Scan for the cell matching the given text and deliver its [x, y] coordinate at center. 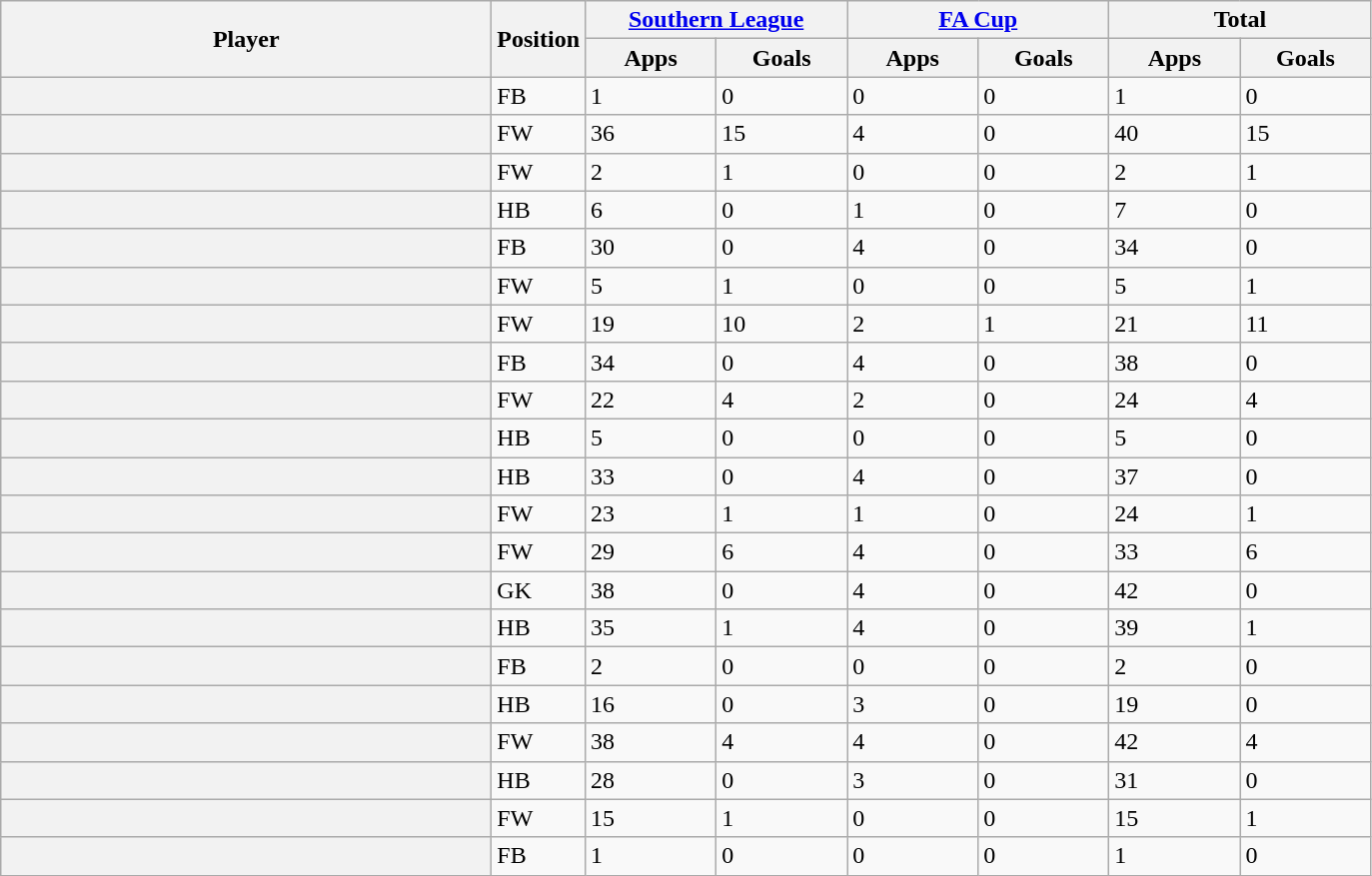
GK [539, 590]
11 [1305, 324]
29 [652, 552]
37 [1175, 476]
35 [652, 628]
22 [652, 400]
Southern League [716, 20]
39 [1175, 628]
Player [246, 39]
FA Cup [978, 20]
30 [652, 248]
28 [652, 780]
7 [1175, 210]
16 [652, 704]
36 [652, 134]
23 [652, 514]
Total [1240, 20]
31 [1175, 780]
40 [1175, 134]
21 [1175, 324]
10 [781, 324]
Position [539, 39]
